From the cell containing the given text, extract its center point as [x, y] coordinate. 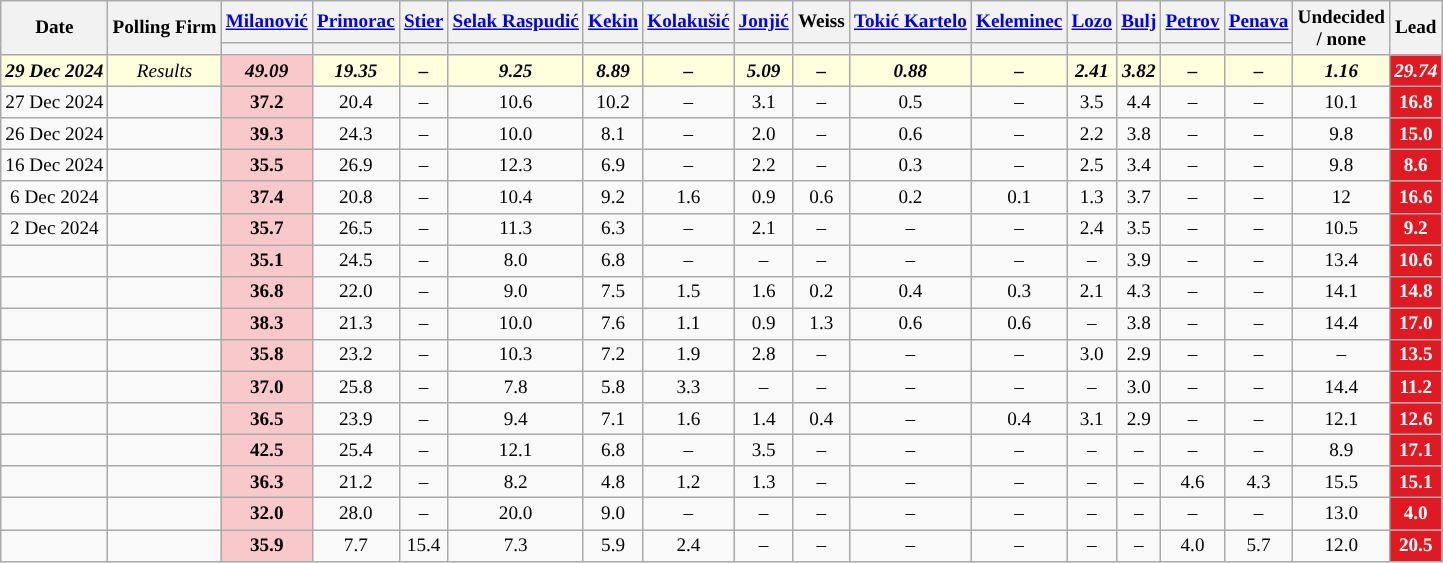
36.3 [266, 482]
Weiss [821, 22]
4.6 [1192, 482]
37.2 [266, 102]
Kekin [612, 22]
7.1 [612, 419]
4.4 [1139, 102]
13.4 [1342, 261]
5.7 [1258, 545]
6.9 [612, 166]
2.41 [1092, 71]
49.09 [266, 71]
27 Dec 2024 [54, 102]
13.0 [1342, 514]
7.5 [612, 292]
3.82 [1139, 71]
42.5 [266, 450]
26.9 [356, 166]
2.0 [764, 134]
6 Dec 2024 [54, 197]
Milanović [266, 22]
38.3 [266, 324]
Primorac [356, 22]
Results [164, 71]
8.6 [1416, 166]
Tokić Kartelo [910, 22]
1.9 [688, 355]
37.4 [266, 197]
2.5 [1092, 166]
7.3 [516, 545]
3.4 [1139, 166]
10.4 [516, 197]
17.1 [1416, 450]
26 Dec 2024 [54, 134]
13.5 [1416, 355]
Kolakušić [688, 22]
3.3 [688, 387]
3.9 [1139, 261]
12.6 [1416, 419]
39.3 [266, 134]
23.9 [356, 419]
9.25 [516, 71]
21.2 [356, 482]
15.1 [1416, 482]
10.3 [516, 355]
10.1 [1342, 102]
Penava [1258, 22]
35.5 [266, 166]
0.5 [910, 102]
35.8 [266, 355]
8.9 [1342, 450]
24.5 [356, 261]
7.7 [356, 545]
Stier [424, 22]
14.1 [1342, 292]
16.6 [1416, 197]
Date [54, 28]
11.3 [516, 229]
Lead [1416, 28]
1.2 [688, 482]
37.0 [266, 387]
23.2 [356, 355]
Petrov [1192, 22]
19.35 [356, 71]
0.1 [1018, 197]
5.8 [612, 387]
8.89 [612, 71]
20.5 [1416, 545]
2.8 [764, 355]
Polling Firm [164, 28]
0.88 [910, 71]
1.16 [1342, 71]
3.7 [1139, 197]
22.0 [356, 292]
2 Dec 2024 [54, 229]
Jonjić [764, 22]
24.3 [356, 134]
7.8 [516, 387]
20.8 [356, 197]
32.0 [266, 514]
12.3 [516, 166]
6.3 [612, 229]
26.5 [356, 229]
15.5 [1342, 482]
36.5 [266, 419]
Selak Raspudić [516, 22]
7.2 [612, 355]
12.0 [1342, 545]
5.09 [764, 71]
8.0 [516, 261]
1.1 [688, 324]
14.8 [1416, 292]
35.1 [266, 261]
25.8 [356, 387]
35.9 [266, 545]
1.5 [688, 292]
Undecided / none [1342, 28]
10.5 [1342, 229]
20.4 [356, 102]
16.8 [1416, 102]
29.74 [1416, 71]
11.2 [1416, 387]
8.1 [612, 134]
20.0 [516, 514]
28.0 [356, 514]
1.4 [764, 419]
35.7 [266, 229]
7.6 [612, 324]
15.4 [424, 545]
12 [1342, 197]
4.8 [612, 482]
17.0 [1416, 324]
Bulj [1139, 22]
29 Dec 2024 [54, 71]
Lozo [1092, 22]
8.2 [516, 482]
Keleminec [1018, 22]
5.9 [612, 545]
16 Dec 2024 [54, 166]
9.4 [516, 419]
10.2 [612, 102]
21.3 [356, 324]
36.8 [266, 292]
15.0 [1416, 134]
25.4 [356, 450]
